From the cell containing the given text, extract its center point as (X, Y) coordinate. 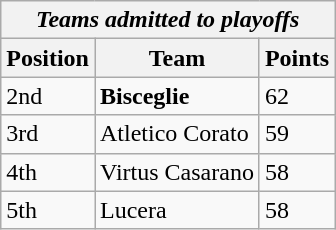
Virtus Casarano (176, 172)
Points (296, 58)
2nd (48, 96)
Teams admitted to playoffs (168, 20)
Atletico Corato (176, 134)
59 (296, 134)
Lucera (176, 210)
4th (48, 172)
Team (176, 58)
62 (296, 96)
3rd (48, 134)
5th (48, 210)
Position (48, 58)
Bisceglie (176, 96)
